Capture the cell that displays the provided text and extract its (X, Y) central coordinate. 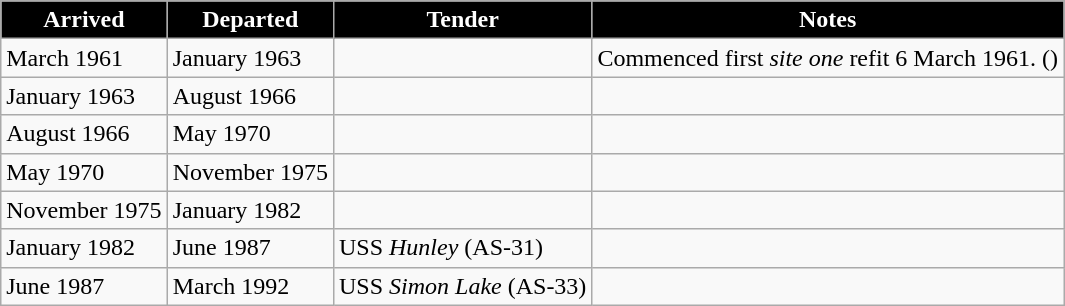
Commenced first site one refit 6 March 1961. () (828, 58)
USS Hunley (AS-31) (462, 248)
Arrived (84, 20)
Departed (250, 20)
March 1961 (84, 58)
March 1992 (250, 286)
USS Simon Lake (AS-33) (462, 286)
Tender (462, 20)
Notes (828, 20)
